Pinpoint the cell where the given text exists, returning its [X, Y] midpoint coordinate. 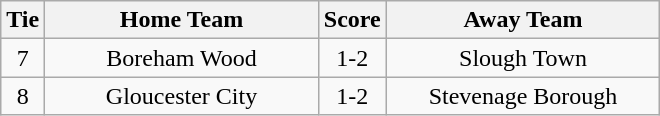
Tie [23, 20]
Away Team [523, 20]
Score [352, 20]
Slough Town [523, 58]
Boreham Wood [182, 58]
Gloucester City [182, 96]
7 [23, 58]
Home Team [182, 20]
Stevenage Borough [523, 96]
8 [23, 96]
